Locate the cell with the specified text and output its (x, y) center coordinate. 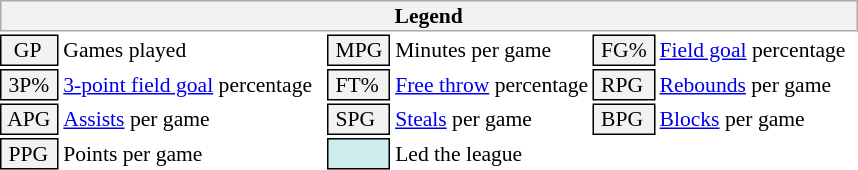
FG% (624, 50)
SPG (359, 120)
Steals per game (492, 120)
PPG (30, 154)
MPG (359, 50)
Minutes per game (492, 50)
APG (30, 120)
Legend (428, 16)
Free throw percentage (492, 85)
GP (30, 50)
3P% (30, 85)
Field goal percentage (758, 50)
Rebounds per game (758, 85)
FT% (359, 85)
Points per game (193, 154)
Assists per game (193, 120)
Games played (193, 50)
Blocks per game (758, 120)
RPG (624, 85)
BPG (624, 120)
Led the league (492, 154)
3-point field goal percentage (193, 85)
